For the text-containing cell, return its midpoint in (X, Y) coordinate format. 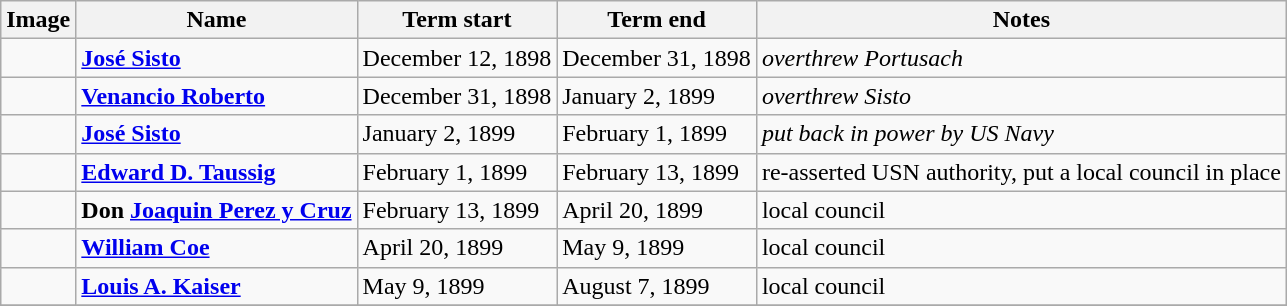
Name (216, 20)
overthrew Sisto (1021, 96)
Edward D. Taussig (216, 172)
Don Joaquin Perez y Cruz (216, 210)
re-asserted USN authority, put a local council in place (1021, 172)
William Coe (216, 248)
Venancio Roberto (216, 96)
Image (38, 20)
put back in power by US Navy (1021, 134)
Term start (457, 20)
December 12, 1898 (457, 58)
August 7, 1899 (657, 286)
Notes (1021, 20)
Louis A. Kaiser (216, 286)
Term end (657, 20)
overthrew Portusach (1021, 58)
